Locate the cell with the specified text and output its (X, Y) center coordinate. 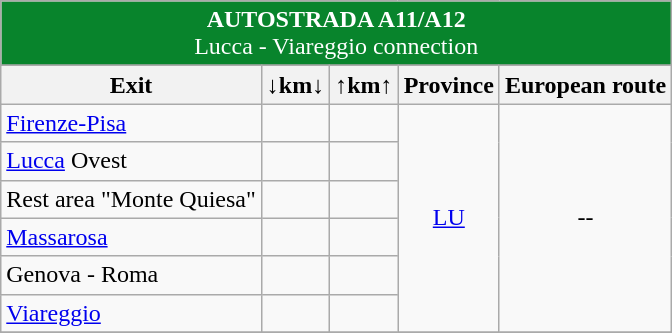
Massarosa (132, 237)
Firenze-Pisa (132, 123)
Genova - Roma (132, 275)
↑km↑ (364, 85)
Lucca Ovest (132, 161)
European route (585, 85)
↓km↓ (295, 85)
-- (585, 218)
LU (448, 218)
Viareggio (132, 313)
Exit (132, 85)
Rest area "Monte Quiesa" (132, 199)
AUTOSTRADA A11/A12Lucca - Viareggio connection (336, 34)
Province (448, 85)
